For the text-containing cell, return its midpoint in [x, y] coordinate format. 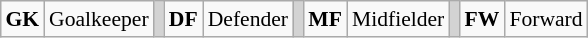
MF [325, 19]
DF [184, 19]
GK [22, 19]
Forward [546, 19]
Midfielder [398, 19]
Goalkeeper [99, 19]
Defender [248, 19]
FW [482, 19]
